Detect which cell encompasses the target text, then output its (x, y) center coordinate. 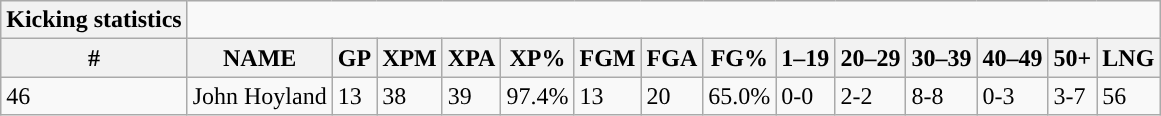
46 (94, 96)
39 (472, 96)
FGA (672, 58)
20–29 (870, 58)
56 (1128, 96)
FGM (608, 58)
# (94, 58)
XPA (472, 58)
38 (410, 96)
40–49 (1012, 58)
65.0% (740, 96)
XPM (410, 58)
97.4% (538, 96)
2-2 (870, 96)
Kicking statistics (94, 20)
NAME (260, 58)
8-8 (942, 96)
0-0 (806, 96)
50+ (1072, 58)
3-7 (1072, 96)
XP% (538, 58)
GP (354, 58)
FG% (740, 58)
30–39 (942, 58)
LNG (1128, 58)
0-3 (1012, 96)
John Hoyland (260, 96)
1–19 (806, 58)
20 (672, 96)
